Determine the (X, Y) coordinate at the center of the cell enclosing the given text.  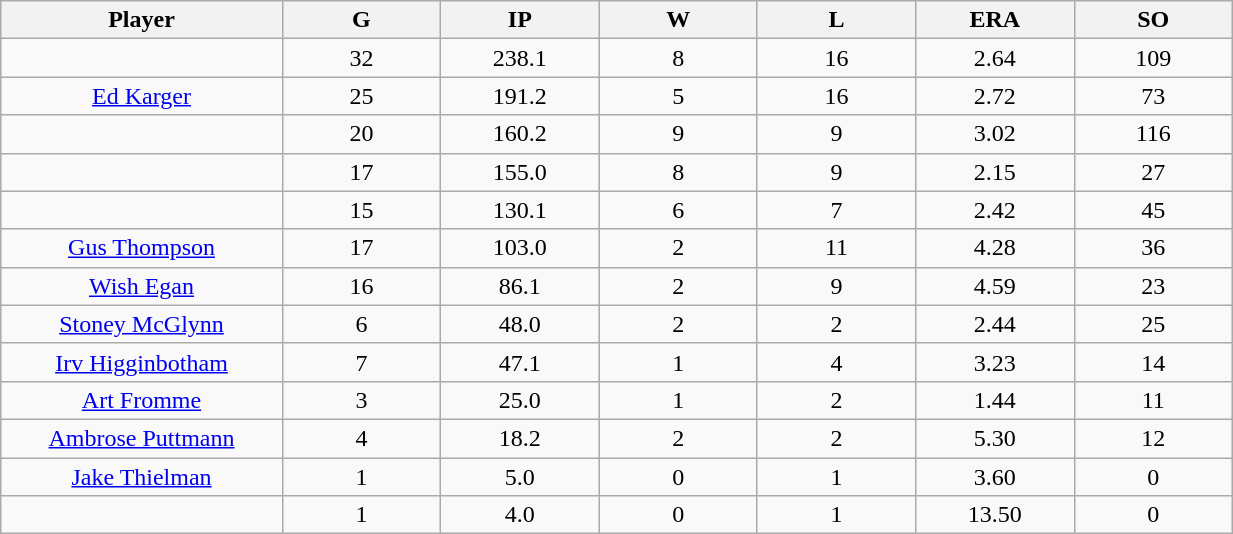
86.1 (520, 286)
ERA (995, 20)
5 (678, 96)
Ed Karger (142, 96)
2.64 (995, 58)
160.2 (520, 134)
13.50 (995, 515)
2.44 (995, 324)
36 (1153, 248)
73 (1153, 96)
20 (361, 134)
4.59 (995, 286)
2.72 (995, 96)
32 (361, 58)
Ambrose Puttmann (142, 438)
130.1 (520, 210)
3.60 (995, 477)
Player (142, 20)
3.23 (995, 362)
191.2 (520, 96)
4.28 (995, 248)
3 (361, 400)
2.42 (995, 210)
109 (1153, 58)
SO (1153, 20)
Gus Thompson (142, 248)
238.1 (520, 58)
IP (520, 20)
18.2 (520, 438)
116 (1153, 134)
48.0 (520, 324)
Jake Thielman (142, 477)
Wish Egan (142, 286)
Irv Higginbotham (142, 362)
2.15 (995, 172)
155.0 (520, 172)
12 (1153, 438)
Art Fromme (142, 400)
W (678, 20)
27 (1153, 172)
103.0 (520, 248)
1.44 (995, 400)
Stoney McGlynn (142, 324)
45 (1153, 210)
5.0 (520, 477)
14 (1153, 362)
23 (1153, 286)
15 (361, 210)
G (361, 20)
L (836, 20)
25.0 (520, 400)
3.02 (995, 134)
47.1 (520, 362)
5.30 (995, 438)
4.0 (520, 515)
